Identify which cell holds the provided text, then report its [x, y] central coordinate. 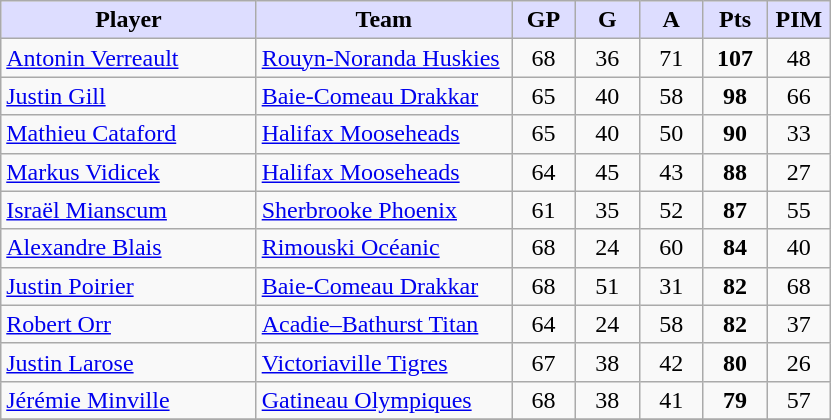
Sherbrooke Phoenix [384, 210]
107 [735, 58]
26 [799, 362]
GP [544, 20]
66 [799, 96]
45 [607, 172]
60 [671, 248]
Israël Mianscum [128, 210]
50 [671, 134]
Markus Vidicek [128, 172]
Pts [735, 20]
52 [671, 210]
61 [544, 210]
31 [671, 286]
35 [607, 210]
71 [671, 58]
Antonin Verreault [128, 58]
Justin Larose [128, 362]
Jérémie Minville [128, 400]
Alexandre Blais [128, 248]
57 [799, 400]
36 [607, 58]
48 [799, 58]
Player [128, 20]
43 [671, 172]
Gatineau Olympiques [384, 400]
87 [735, 210]
G [607, 20]
42 [671, 362]
Team [384, 20]
27 [799, 172]
Justin Poirier [128, 286]
51 [607, 286]
67 [544, 362]
41 [671, 400]
PIM [799, 20]
98 [735, 96]
Robert Orr [128, 324]
33 [799, 134]
A [671, 20]
55 [799, 210]
88 [735, 172]
Justin Gill [128, 96]
84 [735, 248]
Rimouski Océanic [384, 248]
Mathieu Cataford [128, 134]
79 [735, 400]
Victoriaville Tigres [384, 362]
Acadie–Bathurst Titan [384, 324]
80 [735, 362]
90 [735, 134]
37 [799, 324]
Rouyn-Noranda Huskies [384, 58]
